Output the (X, Y) coordinate of the center of the cell containing the given text.  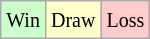
Win (24, 20)
Loss (126, 20)
Draw (72, 20)
